Detect which cell encompasses the target text, then output its (x, y) center coordinate. 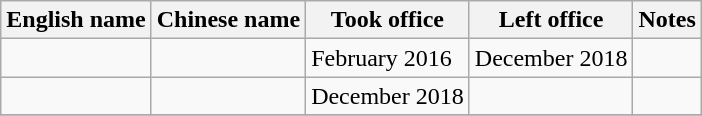
Notes (667, 20)
February 2016 (388, 58)
Took office (388, 20)
Chinese name (228, 20)
Left office (551, 20)
English name (76, 20)
